Determine the (x, y) coordinate at the center of the cell enclosing the given text.  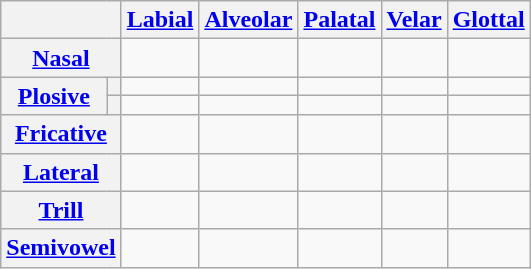
Alveolar (248, 20)
Semivowel (61, 248)
Lateral (61, 172)
Velar (414, 20)
Fricative (61, 134)
Palatal (340, 20)
Nasal (61, 58)
Labial (160, 20)
Plosive (54, 96)
Trill (61, 210)
Glottal (488, 20)
